Detect which cell encompasses the target text, then output its [X, Y] center coordinate. 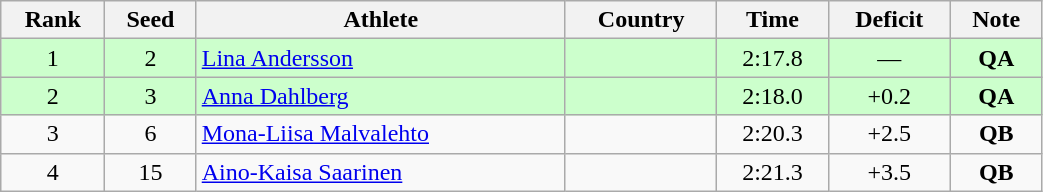
Country [640, 20]
+2.5 [889, 134]
2:18.0 [772, 96]
+0.2 [889, 96]
— [889, 58]
Anna Dahlberg [380, 96]
Rank [53, 20]
2:20.3 [772, 134]
Aino-Kaisa Saarinen [380, 172]
Time [772, 20]
Athlete [380, 20]
4 [53, 172]
+3.5 [889, 172]
Note [996, 20]
6 [151, 134]
Mona-Liisa Malvalehto [380, 134]
15 [151, 172]
2:17.8 [772, 58]
Deficit [889, 20]
Seed [151, 20]
1 [53, 58]
2:21.3 [772, 172]
Lina Andersson [380, 58]
